Detect which cell encompasses the target text, then output its (X, Y) center coordinate. 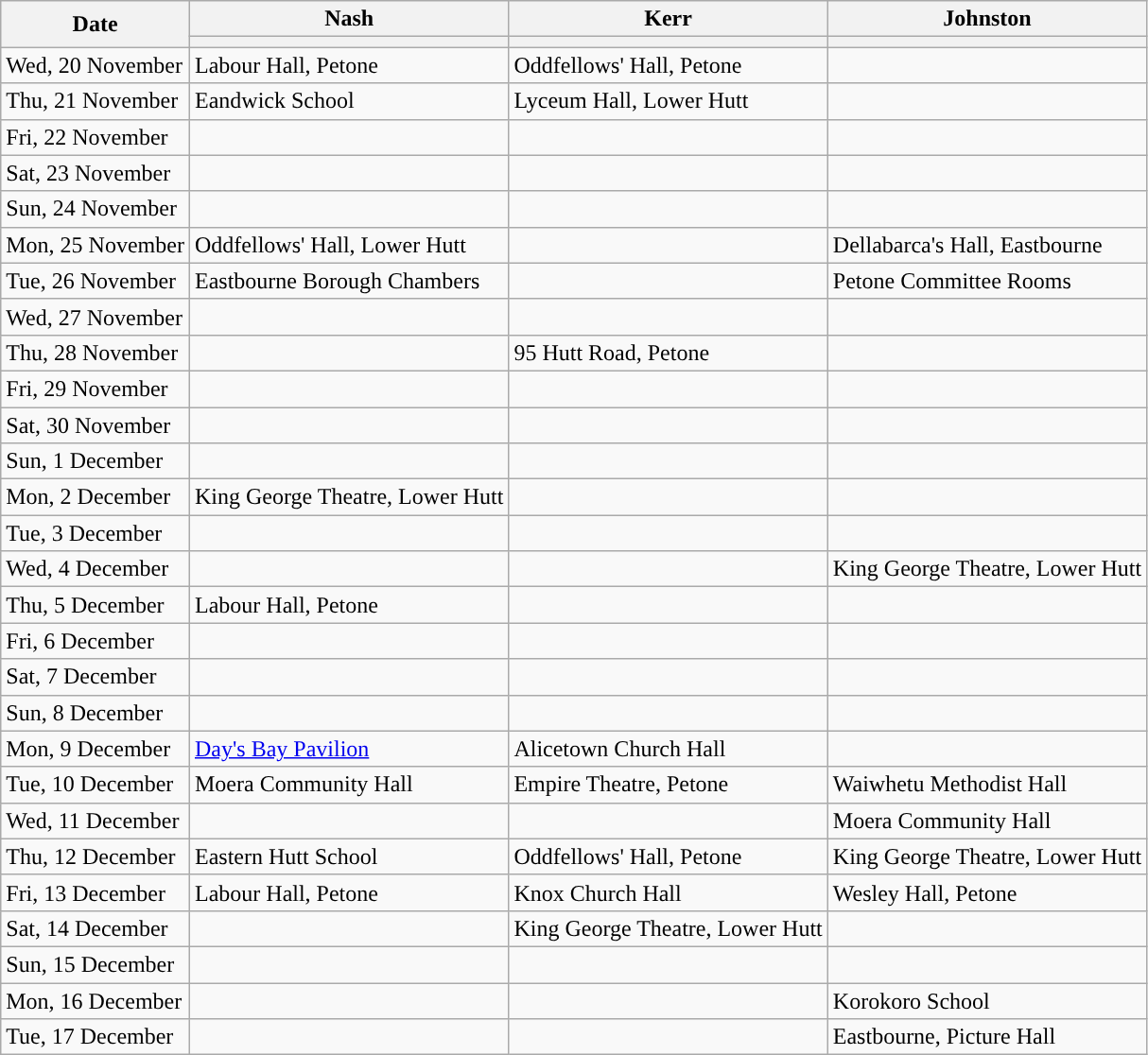
Thu, 21 November (96, 101)
Eastbourne Borough Chambers (348, 281)
Sat, 14 December (96, 928)
Eandwick School (348, 101)
Tue, 3 December (96, 533)
Tue, 17 December (96, 1037)
Thu, 12 December (96, 856)
Sat, 23 November (96, 173)
Wed, 4 December (96, 569)
Empire Theatre, Petone (668, 785)
Thu, 5 December (96, 605)
Wed, 20 November (96, 65)
Mon, 9 December (96, 749)
Johnston (987, 19)
Eastern Hutt School (348, 856)
Petone Committee Rooms (987, 281)
Fri, 29 November (96, 389)
Day's Bay Pavilion (348, 749)
Tue, 26 November (96, 281)
Sun, 15 December (96, 964)
Alicetown Church Hall (668, 749)
Oddfellows' Hall, Lower Hutt (348, 245)
Lyceum Hall, Lower Hutt (668, 101)
Wesley Hall, Petone (987, 892)
Date (96, 25)
Fri, 13 December (96, 892)
Sun, 8 December (96, 713)
Mon, 25 November (96, 245)
Nash (348, 19)
Knox Church Hall (668, 892)
Waiwhetu Methodist Hall (987, 785)
Sun, 24 November (96, 209)
Mon, 16 December (96, 1001)
Sat, 30 November (96, 424)
Thu, 28 November (96, 353)
Tue, 10 December (96, 785)
Korokoro School (987, 1001)
Wed, 11 December (96, 821)
Mon, 2 December (96, 497)
95 Hutt Road, Petone (668, 353)
Sun, 1 December (96, 461)
Wed, 27 November (96, 317)
Dellabarca's Hall, Eastbourne (987, 245)
Sat, 7 December (96, 677)
Eastbourne, Picture Hall (987, 1037)
Kerr (668, 19)
Fri, 22 November (96, 137)
Fri, 6 December (96, 641)
